Search for the cell housing the specified text and yield its (X, Y) center coordinate. 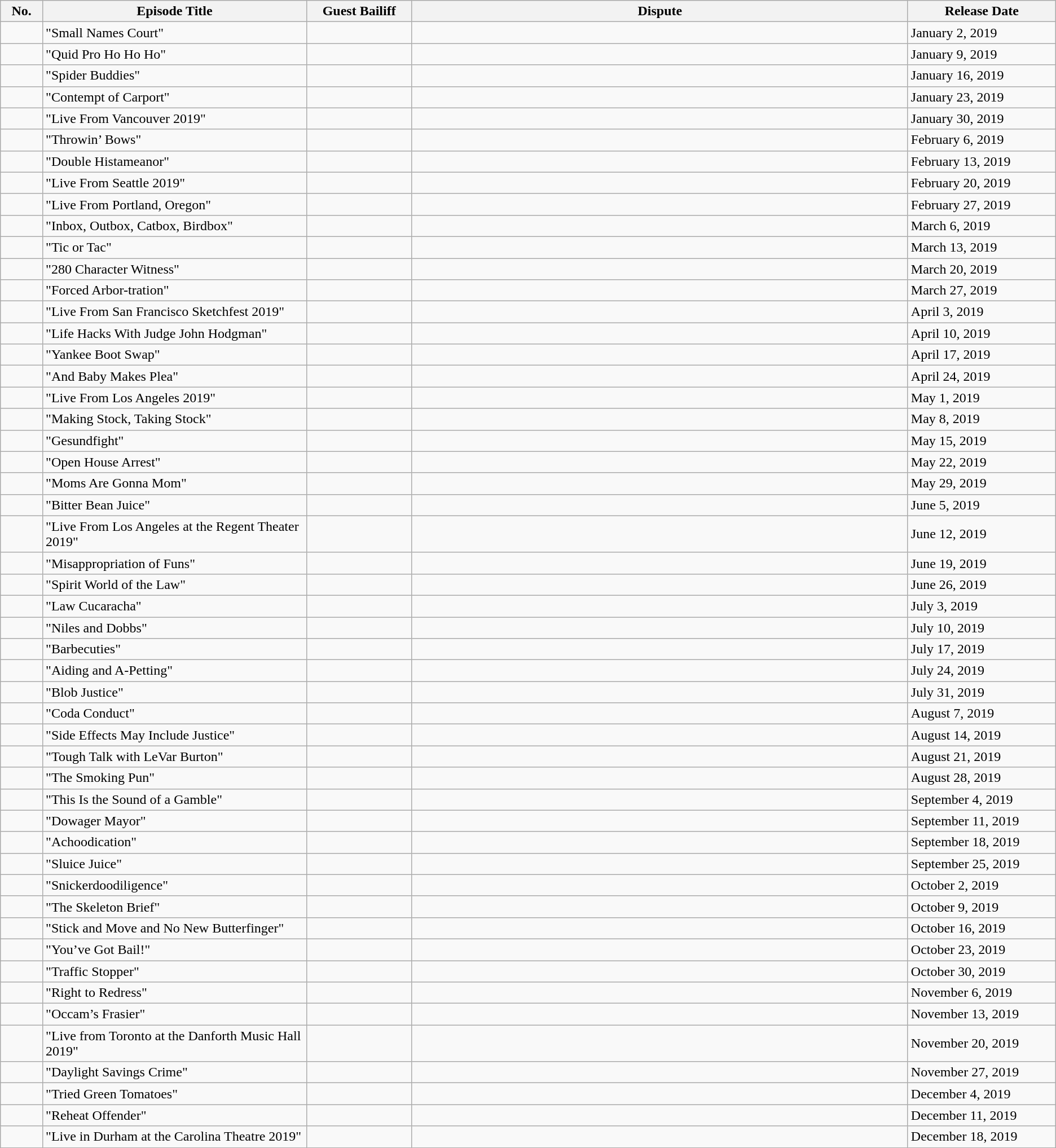
"The Skeleton Brief" (175, 907)
"Double Histameanor" (175, 161)
"Live in Durham at the Carolina Theatre 2019" (175, 1137)
March 13, 2019 (982, 247)
"Misappropriation of Funs" (175, 563)
February 6, 2019 (982, 140)
"Live From Los Angeles 2019" (175, 398)
"Right to Redress" (175, 993)
"Tough Talk with LeVar Burton" (175, 756)
"Forced Arbor-tration" (175, 291)
"Life Hacks With Judge John Hodgman" (175, 333)
"Live From Portland, Oregon" (175, 204)
"Moms Are Gonna Mom" (175, 483)
December 4, 2019 (982, 1094)
November 20, 2019 (982, 1044)
January 30, 2019 (982, 118)
July 31, 2019 (982, 692)
"Sluice Juice" (175, 864)
March 27, 2019 (982, 291)
April 24, 2019 (982, 376)
"Blob Justice" (175, 692)
Episode Title (175, 11)
"Reheat Offender" (175, 1115)
January 16, 2019 (982, 76)
"Aiding and A-Petting" (175, 671)
"Open House Arrest" (175, 462)
"Niles and Dobbs" (175, 628)
November 13, 2019 (982, 1014)
Dispute (660, 11)
"The Smoking Pun" (175, 778)
"Bitter Bean Juice" (175, 505)
July 17, 2019 (982, 649)
July 24, 2019 (982, 671)
January 2, 2019 (982, 33)
"Throwin’ Bows" (175, 140)
"Side Effects May Include Justice" (175, 735)
June 19, 2019 (982, 563)
"Tried Green Tomatoes" (175, 1094)
May 1, 2019 (982, 398)
August 7, 2019 (982, 714)
"Live From Los Angeles at the Regent Theater 2019" (175, 534)
"Daylight Savings Crime" (175, 1072)
May 8, 2019 (982, 419)
February 27, 2019 (982, 204)
"Traffic Stopper" (175, 971)
April 17, 2019 (982, 355)
March 20, 2019 (982, 269)
December 18, 2019 (982, 1137)
September 25, 2019 (982, 864)
"Live From Seattle 2019" (175, 183)
November 6, 2019 (982, 993)
"Spider Buddies" (175, 76)
January 23, 2019 (982, 97)
"Snickerdoodiligence" (175, 885)
"Stick and Move and No New Butterfinger" (175, 928)
"Live From San Francisco Sketchfest 2019" (175, 312)
"Barbecuties" (175, 649)
"Live from Toronto at the Danforth Music Hall 2019" (175, 1044)
June 5, 2019 (982, 505)
May 15, 2019 (982, 441)
October 16, 2019 (982, 928)
May 22, 2019 (982, 462)
"Small Names Court" (175, 33)
"Inbox, Outbox, Catbox, Birdbox" (175, 226)
"And Baby Makes Plea" (175, 376)
"Dowager Mayor" (175, 821)
"Spirit World of the Law" (175, 584)
"Gesundfight" (175, 441)
August 28, 2019 (982, 778)
"This Is the Sound of a Gamble" (175, 799)
September 4, 2019 (982, 799)
July 10, 2019 (982, 628)
September 11, 2019 (982, 821)
February 20, 2019 (982, 183)
"Quid Pro Ho Ho Ho" (175, 54)
January 9, 2019 (982, 54)
"Contempt of Carport" (175, 97)
"Law Cucaracha" (175, 606)
February 13, 2019 (982, 161)
"Making Stock, Taking Stock" (175, 419)
"Coda Conduct" (175, 714)
October 23, 2019 (982, 949)
"Achoodication" (175, 842)
December 11, 2019 (982, 1115)
October 2, 2019 (982, 885)
July 3, 2019 (982, 606)
May 29, 2019 (982, 483)
Guest Bailiff (359, 11)
Release Date (982, 11)
No. (21, 11)
"Yankee Boot Swap" (175, 355)
August 14, 2019 (982, 735)
November 27, 2019 (982, 1072)
June 26, 2019 (982, 584)
October 9, 2019 (982, 907)
"Tic or Tac" (175, 247)
August 21, 2019 (982, 756)
"280 Character Witness" (175, 269)
October 30, 2019 (982, 971)
March 6, 2019 (982, 226)
June 12, 2019 (982, 534)
"You’ve Got Bail!" (175, 949)
April 10, 2019 (982, 333)
September 18, 2019 (982, 842)
"Live From Vancouver 2019" (175, 118)
"Occam’s Frasier" (175, 1014)
April 3, 2019 (982, 312)
